For the text-containing cell, return its midpoint in [x, y] coordinate format. 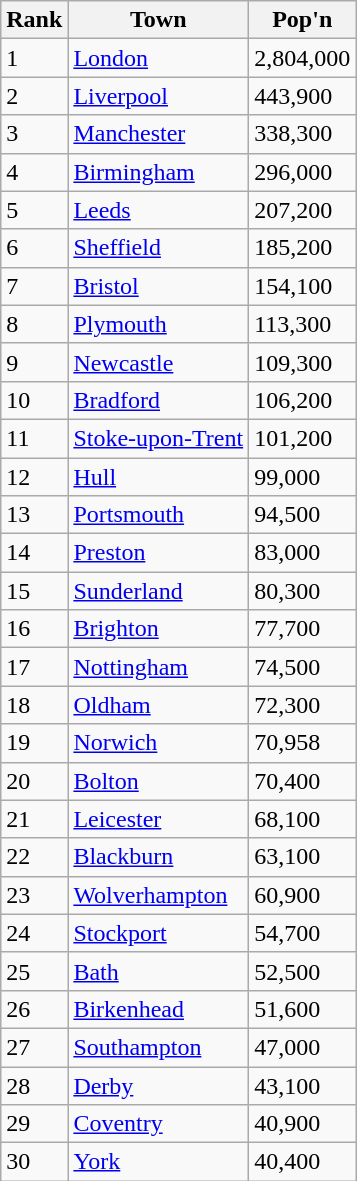
Nottingham [158, 667]
83,000 [302, 553]
Hull [158, 477]
10 [34, 400]
207,200 [302, 210]
77,700 [302, 629]
20 [34, 781]
296,000 [302, 172]
12 [34, 477]
54,700 [302, 933]
Blackburn [158, 857]
25 [34, 971]
Liverpool [158, 96]
Pop'n [302, 20]
21 [34, 819]
2 [34, 96]
York [158, 1162]
Plymouth [158, 324]
22 [34, 857]
8 [34, 324]
1 [34, 58]
Leeds [158, 210]
24 [34, 933]
443,900 [302, 96]
Brighton [158, 629]
Preston [158, 553]
2,804,000 [302, 58]
Birmingham [158, 172]
Town [158, 20]
63,100 [302, 857]
338,300 [302, 134]
23 [34, 895]
106,200 [302, 400]
Norwich [158, 743]
113,300 [302, 324]
16 [34, 629]
101,200 [302, 438]
29 [34, 1124]
5 [34, 210]
28 [34, 1085]
Manchester [158, 134]
Derby [158, 1085]
Oldham [158, 705]
6 [34, 248]
40,900 [302, 1124]
47,000 [302, 1047]
3 [34, 134]
154,100 [302, 286]
68,100 [302, 819]
74,500 [302, 667]
Newcastle [158, 362]
Wolverhampton [158, 895]
Bradford [158, 400]
14 [34, 553]
70,400 [302, 781]
18 [34, 705]
99,000 [302, 477]
Stoke-upon-Trent [158, 438]
27 [34, 1047]
26 [34, 1009]
70,958 [302, 743]
4 [34, 172]
11 [34, 438]
London [158, 58]
19 [34, 743]
52,500 [302, 971]
Coventry [158, 1124]
51,600 [302, 1009]
7 [34, 286]
94,500 [302, 515]
Sunderland [158, 591]
72,300 [302, 705]
Portsmouth [158, 515]
Sheffield [158, 248]
185,200 [302, 248]
30 [34, 1162]
Bath [158, 971]
Bristol [158, 286]
Leicester [158, 819]
60,900 [302, 895]
Stockport [158, 933]
40,400 [302, 1162]
Southampton [158, 1047]
43,100 [302, 1085]
Bolton [158, 781]
17 [34, 667]
80,300 [302, 591]
Birkenhead [158, 1009]
109,300 [302, 362]
13 [34, 515]
15 [34, 591]
9 [34, 362]
Rank [34, 20]
